Detect which cell encompasses the target text, then output its (x, y) center coordinate. 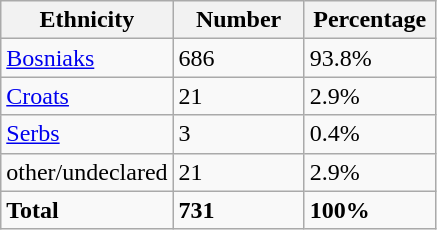
Bosniaks (87, 58)
Ethnicity (87, 20)
Total (87, 210)
686 (238, 58)
100% (370, 210)
731 (238, 210)
Croats (87, 96)
0.4% (370, 134)
other/undeclared (87, 172)
93.8% (370, 58)
Percentage (370, 20)
Serbs (87, 134)
Number (238, 20)
3 (238, 134)
